For the text-containing cell, return its midpoint in [X, Y] coordinate format. 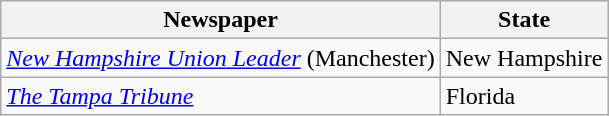
Newspaper [220, 20]
New Hampshire [524, 58]
State [524, 20]
New Hampshire Union Leader (Manchester) [220, 58]
The Tampa Tribune [220, 96]
Florida [524, 96]
